Determine the (X, Y) coordinate at the center of the cell enclosing the given text.  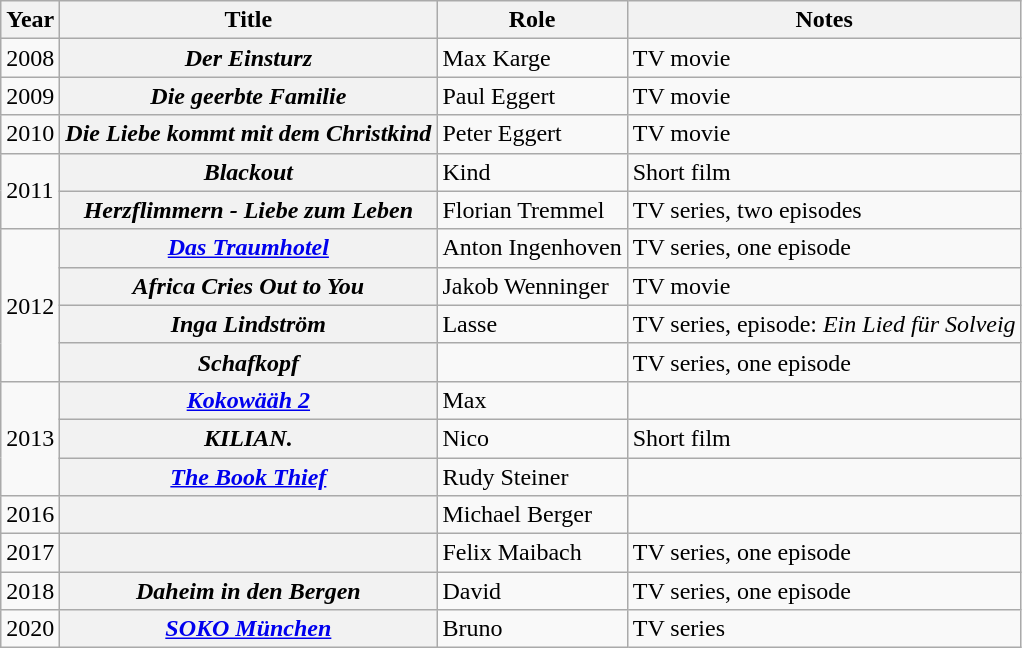
Michael Berger (532, 515)
Felix Maibach (532, 553)
Rudy Steiner (532, 477)
Lasse (532, 324)
Das Traumhotel (248, 248)
2011 (30, 191)
Max (532, 400)
2013 (30, 438)
2012 (30, 305)
Daheim in den Bergen (248, 591)
Kind (532, 172)
2008 (30, 58)
Africa Cries Out to You (248, 286)
SOKO München (248, 629)
Max Karge (532, 58)
TV series (824, 629)
Year (30, 20)
2018 (30, 591)
The Book Thief (248, 477)
2020 (30, 629)
KILIAN. (248, 438)
Schafkopf (248, 362)
Blackout (248, 172)
2009 (30, 96)
Die Liebe kommt mit dem Christkind (248, 134)
Notes (824, 20)
TV series, episode: Ein Lied für Solveig (824, 324)
2010 (30, 134)
Role (532, 20)
Bruno (532, 629)
TV series, two episodes (824, 210)
Inga Lindström (248, 324)
Paul Eggert (532, 96)
Anton Ingenhoven (532, 248)
Nico (532, 438)
Herzflimmern - Liebe zum Leben (248, 210)
Peter Eggert (532, 134)
2016 (30, 515)
David (532, 591)
2017 (30, 553)
Kokowääh 2 (248, 400)
Die geerbte Familie (248, 96)
Florian Tremmel (532, 210)
Title (248, 20)
Der Einsturz (248, 58)
Jakob Wenninger (532, 286)
